From the cell containing the given text, extract its center point as [x, y] coordinate. 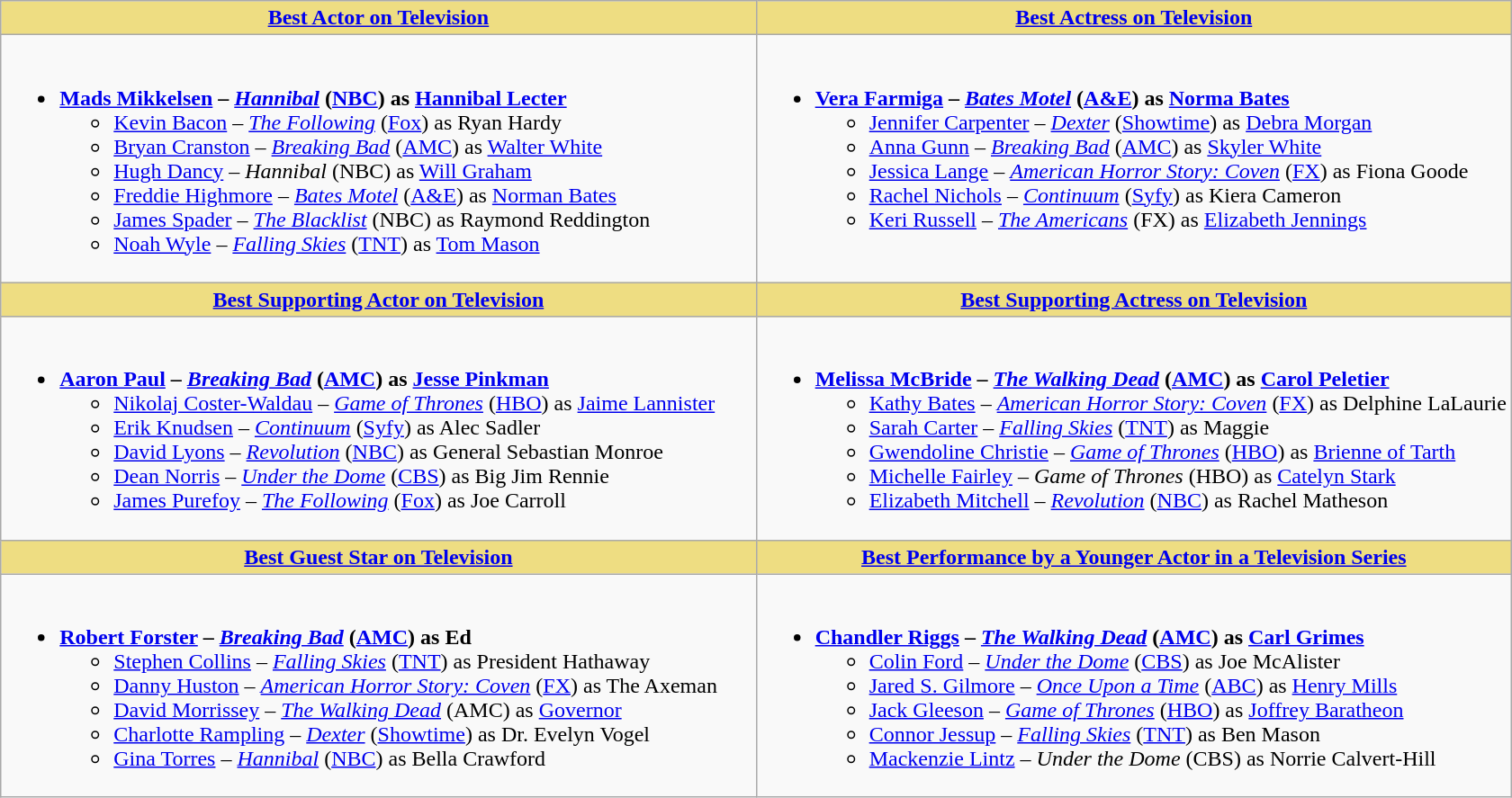
Best Supporting Actress on Television [1134, 300]
Best Actor on Television [378, 18]
Best Performance by a Younger Actor in a Television Series [1134, 557]
Best Guest Star on Television [378, 557]
Best Supporting Actor on Television [378, 300]
Best Actress on Television [1134, 18]
